Locate the cell with the specified text and output its (x, y) center coordinate. 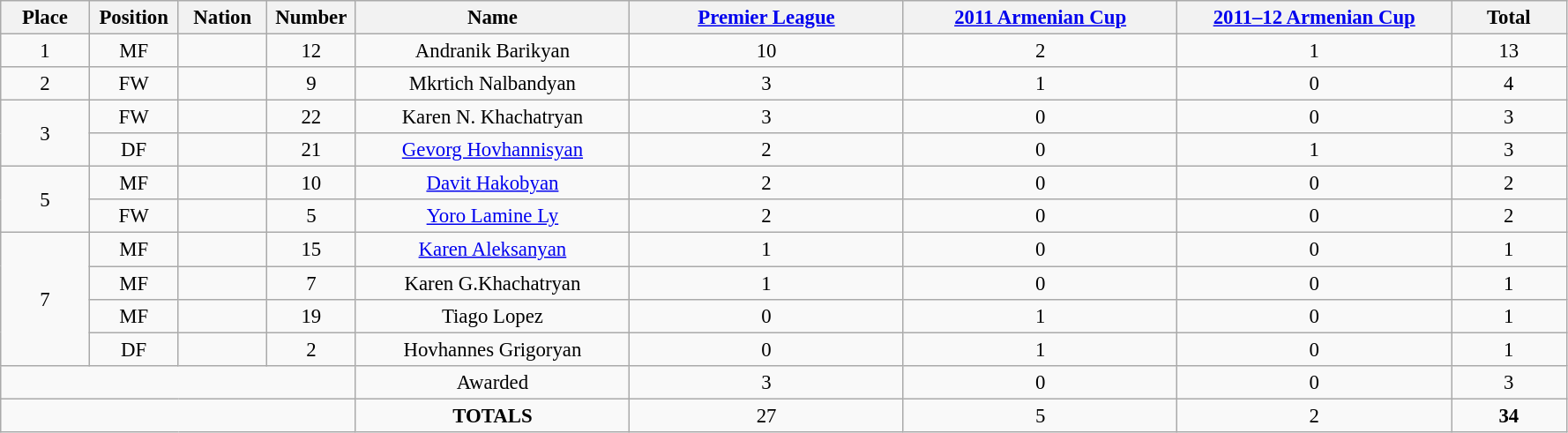
Name (492, 18)
Davit Hakobyan (492, 183)
Total (1510, 18)
Karen N. Khachatryan (492, 117)
TOTALS (492, 415)
Hovhannes Grigoryan (492, 349)
13 (1510, 51)
Karen G.Khachatryan (492, 283)
21 (312, 150)
34 (1510, 415)
Andranik Barikyan (492, 51)
Nation (222, 18)
27 (767, 415)
Number (312, 18)
Gevorg Hovhannisyan (492, 150)
2011 Armenian Cup (1041, 18)
Premier League (767, 18)
2011–12 Armenian Cup (1314, 18)
15 (312, 250)
12 (312, 51)
Yoro Lamine Ly (492, 216)
19 (312, 316)
22 (312, 117)
Mkrtich Nalbandyan (492, 84)
Karen Aleksanyan (492, 250)
Awarded (492, 382)
Tiago Lopez (492, 316)
4 (1510, 84)
9 (312, 84)
Place (46, 18)
Position (134, 18)
